Provide the [x, y] coordinate of the cell's center where the given text is located.  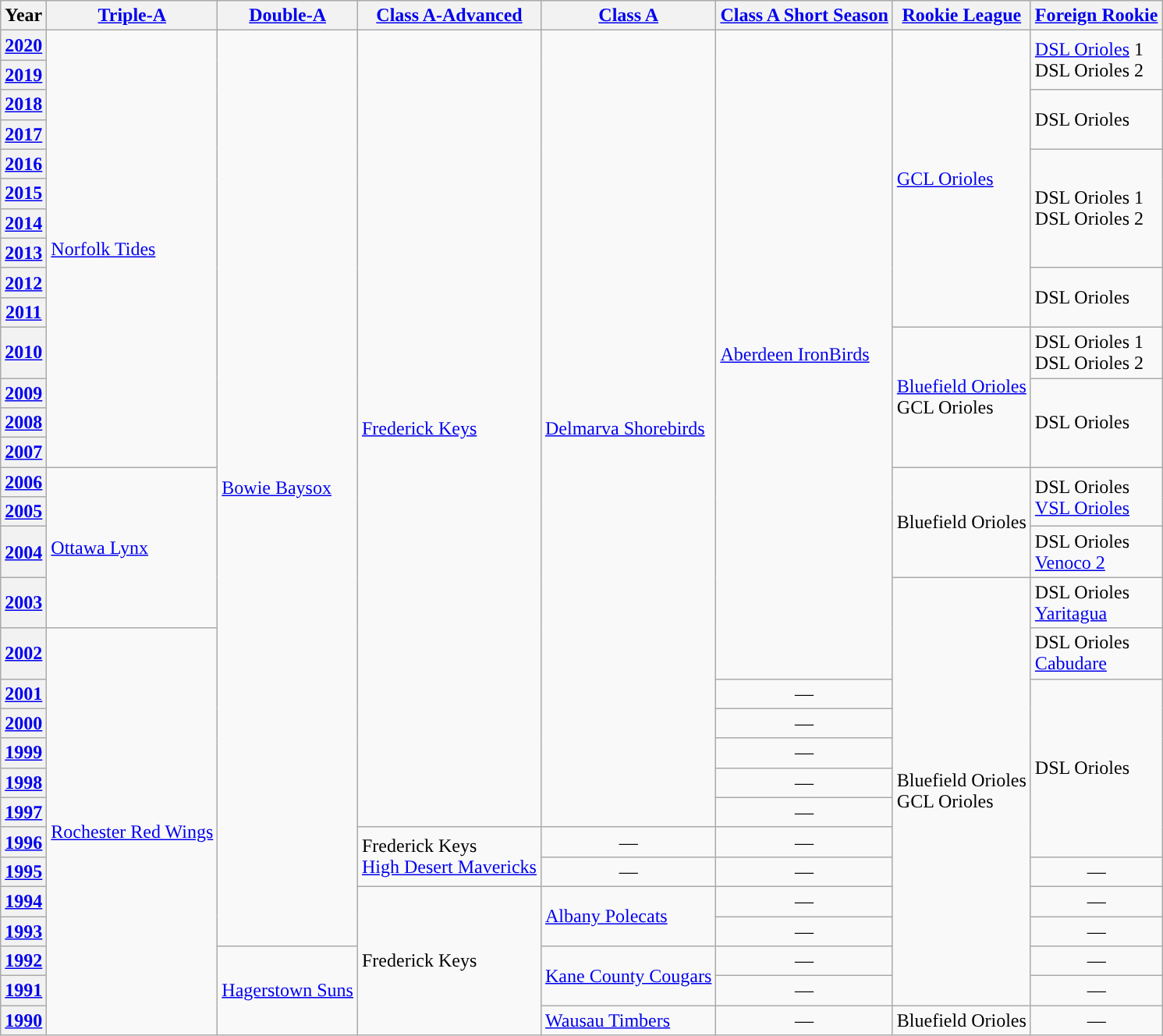
2019 [23, 75]
Ottawa Lynx [133, 548]
1995 [23, 871]
1991 [23, 991]
Class A Short Season [804, 16]
Albany Polecats [628, 916]
1999 [23, 753]
1993 [23, 931]
2016 [23, 164]
2002 [23, 654]
2005 [23, 512]
Frederick KeysHigh Desert Mavericks [449, 857]
2007 [23, 452]
1997 [23, 812]
1990 [23, 1020]
Foreign Rookie [1097, 16]
1994 [23, 901]
2003 [23, 602]
Bowie Baysox [288, 488]
2015 [23, 193]
2013 [23, 253]
2001 [23, 694]
2011 [23, 312]
Year [23, 16]
Rookie League [961, 16]
DSL OriolesVSL Orioles [1097, 497]
Wausau Timbers [628, 1020]
Rochester Red Wings [133, 832]
2012 [23, 282]
Hagerstown Suns [288, 991]
2020 [23, 45]
DSL OriolesCabudare [1097, 654]
2009 [23, 392]
DSL OriolesYaritagua [1097, 602]
1996 [23, 842]
Delmarva Shorebirds [628, 429]
2004 [23, 552]
2000 [23, 723]
Class A-Advanced [449, 16]
2014 [23, 223]
GCL Orioles [961, 179]
2018 [23, 105]
DSL OriolesVenoco 2 [1097, 552]
2008 [23, 423]
Double-A [288, 16]
Aberdeen IronBirds [804, 354]
1998 [23, 782]
1992 [23, 961]
Triple-A [133, 16]
2010 [23, 353]
2017 [23, 134]
Norfolk Tides [133, 249]
Class A [628, 16]
2006 [23, 482]
Kane County Cougars [628, 976]
